Determine the (X, Y) coordinate at the center of the cell enclosing the given text.  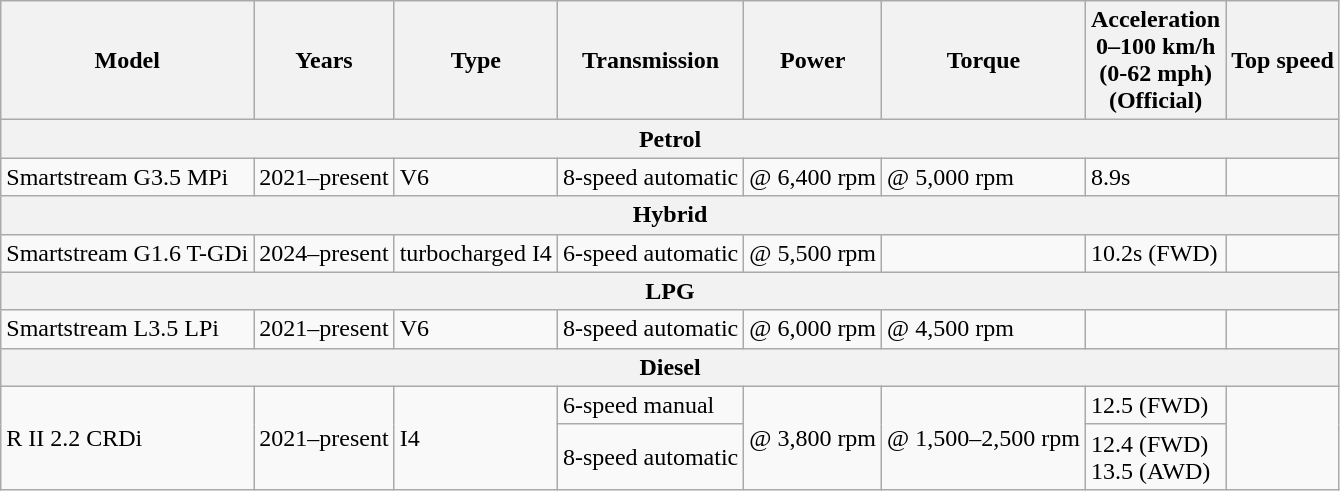
6-speed automatic (650, 253)
Type (476, 60)
8.9s (1155, 177)
Torque (984, 60)
12.4 (FWD)13.5 (AWD) (1155, 456)
LPG (670, 291)
turbocharged I4 (476, 253)
@ 6,400 rpm (813, 177)
@ 5,000 rpm (984, 177)
@ 6,000 rpm (813, 329)
Top speed (1283, 60)
2024–present (324, 253)
Hybrid (670, 215)
Smartstream G1.6 T-GDi (128, 253)
@ 4,500 rpm (984, 329)
Smartstream L3.5 LPi (128, 329)
@ 3,800 rpm (813, 438)
Petrol (670, 139)
@ 1,500–2,500 rpm (984, 438)
6-speed manual (650, 405)
Smartstream G3.5 MPi (128, 177)
Acceleration0–100 km/h(0-62 mph)(Official) (1155, 60)
Transmission (650, 60)
Power (813, 60)
Model (128, 60)
R II 2.2 CRDi (128, 438)
Years (324, 60)
12.5 (FWD) (1155, 405)
10.2s (FWD) (1155, 253)
@ 5,500 rpm (813, 253)
I4 (476, 438)
Diesel (670, 367)
